Identify which cell holds the provided text, then report its (X, Y) central coordinate. 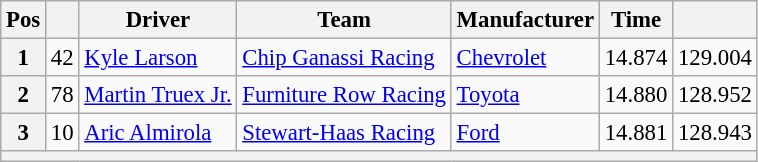
Toyota (525, 95)
128.943 (716, 133)
129.004 (716, 58)
Time (636, 20)
Chip Ganassi Racing (344, 58)
Driver (158, 20)
14.874 (636, 58)
14.881 (636, 133)
Martin Truex Jr. (158, 95)
Kyle Larson (158, 58)
3 (24, 133)
Aric Almirola (158, 133)
42 (62, 58)
Pos (24, 20)
Ford (525, 133)
14.880 (636, 95)
128.952 (716, 95)
78 (62, 95)
2 (24, 95)
Furniture Row Racing (344, 95)
Chevrolet (525, 58)
Stewart-Haas Racing (344, 133)
10 (62, 133)
Team (344, 20)
Manufacturer (525, 20)
1 (24, 58)
